Capture the cell that displays the provided text and extract its (x, y) central coordinate. 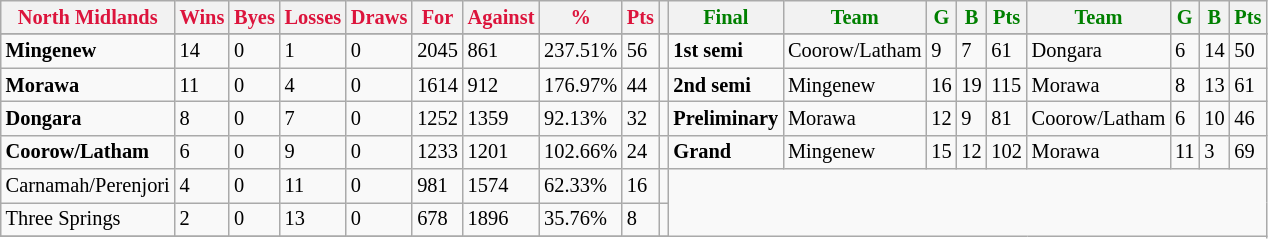
Three Springs (88, 219)
Carnamah/Perenjori (88, 186)
1614 (437, 85)
15 (941, 152)
Grand (726, 152)
1233 (437, 152)
115 (1007, 85)
1 (313, 51)
237.51% (580, 51)
1574 (502, 186)
102.66% (580, 152)
For (437, 17)
1359 (502, 118)
32 (640, 118)
Wins (202, 17)
50 (1248, 51)
1201 (502, 152)
44 (640, 85)
981 (437, 186)
46 (1248, 118)
19 (971, 85)
1252 (437, 118)
10 (1214, 118)
2045 (437, 51)
Preliminary (726, 118)
35.76% (580, 219)
North Midlands (88, 17)
1st semi (726, 51)
92.13% (580, 118)
62.33% (580, 186)
2nd semi (726, 85)
24 (640, 152)
% (580, 17)
861 (502, 51)
102 (1007, 152)
Draws (379, 17)
56 (640, 51)
69 (1248, 152)
Byes (254, 17)
3 (1214, 152)
912 (502, 85)
81 (1007, 118)
2 (202, 219)
1896 (502, 219)
Losses (313, 17)
176.97% (580, 85)
Against (502, 17)
Final (726, 17)
678 (437, 219)
